From the cell containing the given text, extract its center point as (x, y) coordinate. 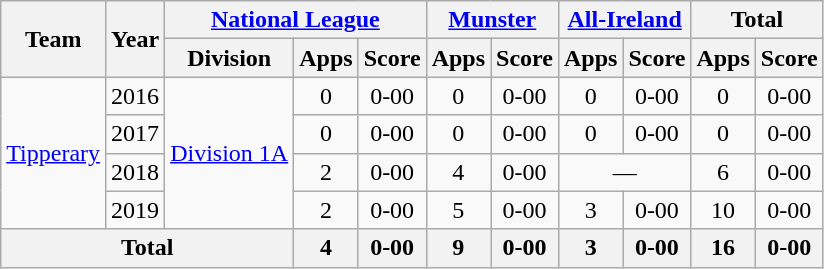
2017 (136, 134)
2019 (136, 210)
Munster (492, 20)
Tipperary (54, 153)
— (624, 172)
5 (458, 210)
6 (723, 172)
National League (296, 20)
Year (136, 39)
Division 1A (230, 153)
16 (723, 248)
10 (723, 210)
2016 (136, 96)
Team (54, 39)
2018 (136, 172)
Division (230, 58)
9 (458, 248)
All-Ireland (624, 20)
